Find where the given text appears and provide that cell's center as [X, Y] coordinate. 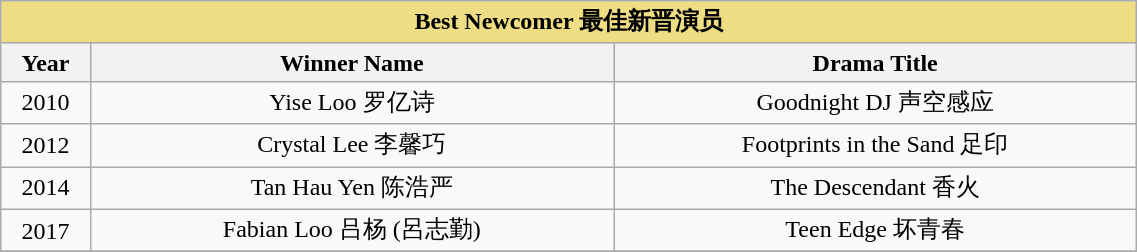
2017 [46, 230]
Fabian Loo 吕杨 (呂志勤) [352, 230]
Best Newcomer 最佳新晋演员 [569, 22]
Footprints in the Sand 足印 [876, 146]
Tan Hau Yen 陈浩严 [352, 188]
2012 [46, 146]
2014 [46, 188]
Drama Title [876, 62]
Yise Loo 罗亿诗 [352, 102]
Goodnight DJ 声空感应 [876, 102]
Crystal Lee 李馨巧 [352, 146]
The Descendant 香火 [876, 188]
Winner Name [352, 62]
2010 [46, 102]
Year [46, 62]
Teen Edge 坏青春 [876, 230]
